Locate the cell with the specified text and output its (X, Y) center coordinate. 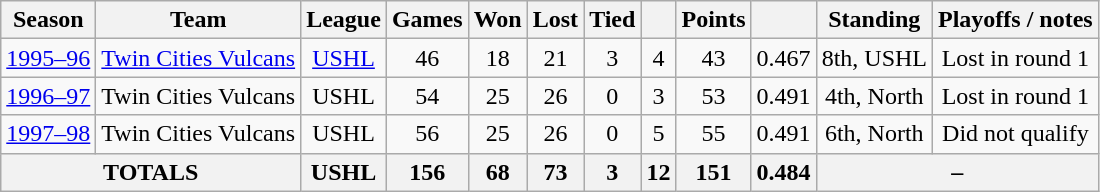
12 (658, 172)
68 (498, 172)
4th, North (874, 96)
1997–98 (48, 134)
1996–97 (48, 96)
Did not qualify (1016, 134)
73 (555, 172)
54 (427, 96)
Standing (874, 20)
Team (198, 20)
0.467 (784, 58)
Points (714, 20)
156 (427, 172)
4 (658, 58)
1995–96 (48, 58)
5 (658, 134)
21 (555, 58)
League (344, 20)
Playoffs / notes (1016, 20)
– (957, 172)
46 (427, 58)
56 (427, 134)
43 (714, 58)
TOTALS (151, 172)
Games (427, 20)
Season (48, 20)
0.484 (784, 172)
Lost (555, 20)
53 (714, 96)
18 (498, 58)
151 (714, 172)
8th, USHL (874, 58)
Won (498, 20)
Tied (612, 20)
55 (714, 134)
6th, North (874, 134)
